Return the [x, y] coordinate for the center point of the cell that contains the specified text.  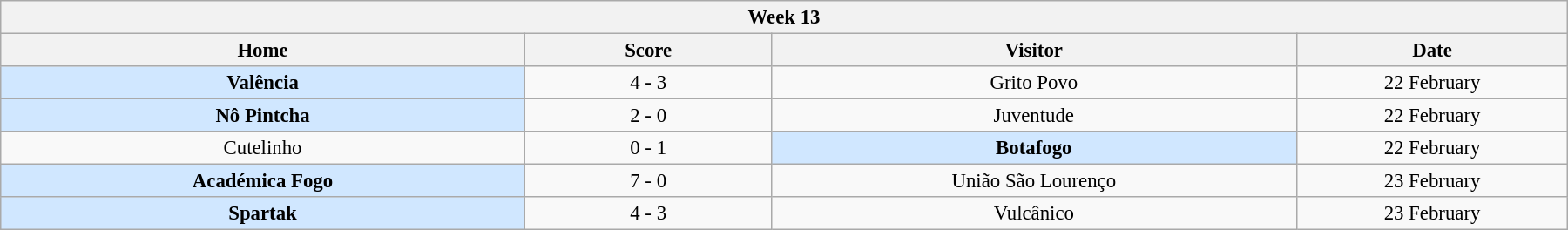
Home [263, 51]
União São Lourenço [1033, 181]
Académica Fogo [263, 181]
Nô Pintcha [263, 116]
Botafogo [1033, 148]
2 - 0 [648, 116]
Grito Povo [1033, 83]
Vulcânico [1033, 213]
Spartak [263, 213]
Valência [263, 83]
Score [648, 51]
Week 13 [784, 17]
Visitor [1033, 51]
7 - 0 [648, 181]
0 - 1 [648, 148]
Juventude [1033, 116]
Cutelinho [263, 148]
Date [1432, 51]
